Detect which cell encompasses the target text, then output its (x, y) center coordinate. 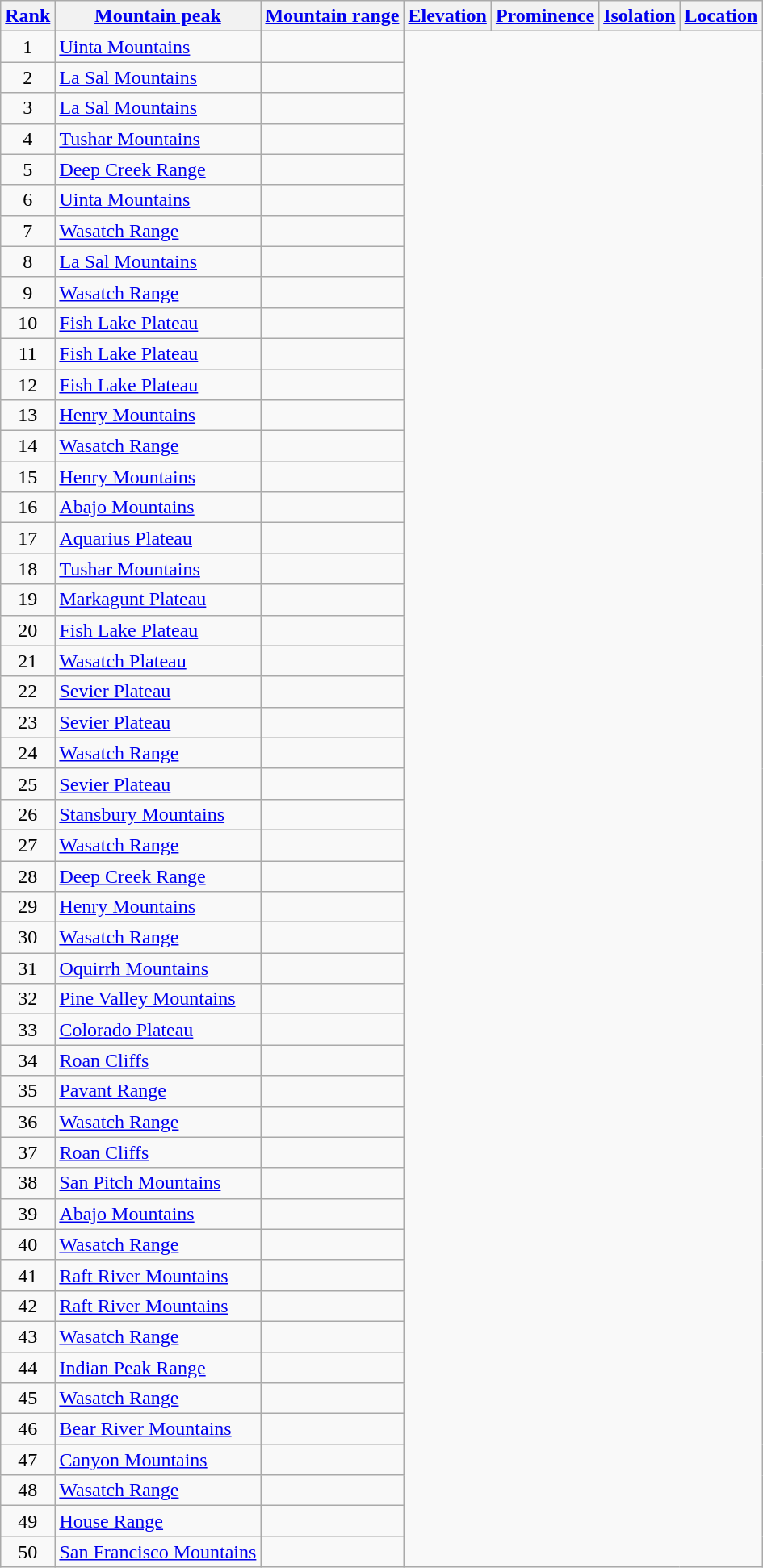
38 (27, 1183)
30 (27, 938)
29 (27, 907)
5 (27, 169)
Stansbury Mountains (158, 814)
Bear River Mountains (158, 1429)
12 (27, 385)
Location (721, 16)
Oquirrh Mountains (158, 968)
4 (27, 139)
40 (27, 1244)
26 (27, 814)
Colorado Plateau (158, 1030)
Prominence (544, 16)
42 (27, 1306)
2 (27, 77)
33 (27, 1030)
22 (27, 692)
8 (27, 261)
48 (27, 1491)
13 (27, 416)
1 (27, 47)
41 (27, 1275)
21 (27, 661)
16 (27, 508)
27 (27, 845)
14 (27, 446)
15 (27, 477)
House Range (158, 1521)
20 (27, 630)
45 (27, 1399)
24 (27, 753)
3 (27, 108)
Pavant Range (158, 1091)
23 (27, 722)
19 (27, 600)
49 (27, 1521)
Wasatch Plateau (158, 661)
11 (27, 353)
44 (27, 1368)
Pine Valley Mountains (158, 999)
Aquarius Plateau (158, 538)
Mountain range (333, 16)
37 (27, 1152)
Isolation (639, 16)
47 (27, 1460)
Elevation (447, 16)
Mountain peak (158, 16)
34 (27, 1060)
17 (27, 538)
San Pitch Mountains (158, 1183)
San Francisco Mountains (158, 1552)
7 (27, 231)
Rank (27, 16)
28 (27, 876)
46 (27, 1429)
Indian Peak Range (158, 1368)
25 (27, 784)
50 (27, 1552)
39 (27, 1214)
35 (27, 1091)
18 (27, 569)
31 (27, 968)
Markagunt Plateau (158, 600)
32 (27, 999)
43 (27, 1336)
Canyon Mountains (158, 1460)
10 (27, 323)
9 (27, 292)
36 (27, 1122)
6 (27, 200)
